Return [x, y] of the center of cell containing provided text 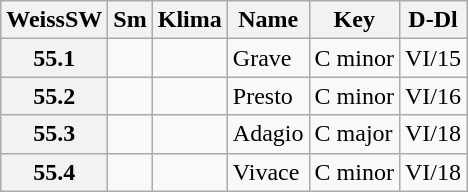
Adagio [268, 134]
55.3 [54, 134]
55.4 [54, 172]
55.2 [54, 96]
WeissSW [54, 20]
Name [268, 20]
Key [354, 20]
Presto [268, 96]
VI/16 [432, 96]
Klima [190, 20]
Vivace [268, 172]
C major [354, 134]
D-Dl [432, 20]
55.1 [54, 58]
VI/15 [432, 58]
Grave [268, 58]
Sm [130, 20]
